Provide the (x, y) coordinate of the cell's center where the given text is located.  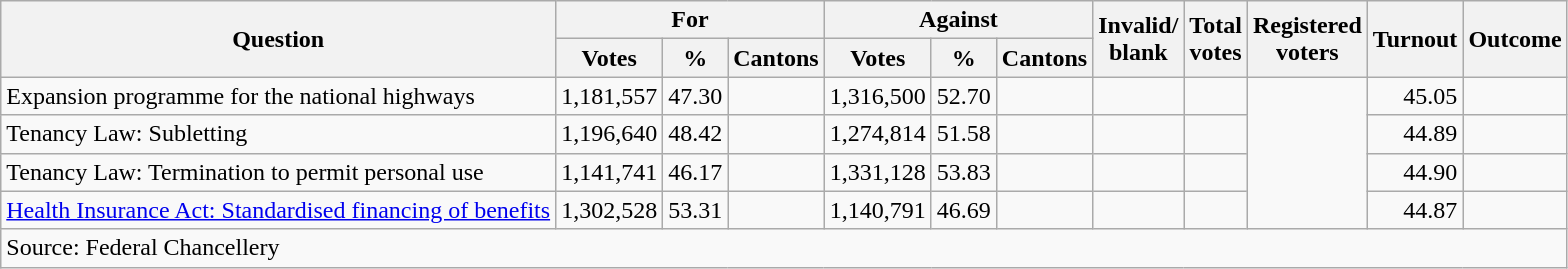
1,274,814 (878, 134)
Turnout (1415, 39)
1,181,557 (610, 96)
Source: Federal Chancellery (784, 248)
47.30 (696, 96)
Against (958, 20)
44.90 (1415, 172)
46.69 (964, 210)
1,316,500 (878, 96)
1,302,528 (610, 210)
48.42 (696, 134)
1,140,791 (878, 210)
Totalvotes (1216, 39)
1,196,640 (610, 134)
Question (278, 39)
Tenancy Law: Termination to permit personal use (278, 172)
Tenancy Law: Subletting (278, 134)
52.70 (964, 96)
51.58 (964, 134)
44.89 (1415, 134)
46.17 (696, 172)
Invalid/blank (1138, 39)
For (690, 20)
53.31 (696, 210)
Health Insurance Act: Standardised financing of benefits (278, 210)
45.05 (1415, 96)
Registeredvoters (1307, 39)
53.83 (964, 172)
1,331,128 (878, 172)
Outcome (1515, 39)
Expansion programme for the national highways (278, 96)
1,141,741 (610, 172)
44.87 (1415, 210)
